Output the (x, y) coordinate of the center of the cell containing the given text.  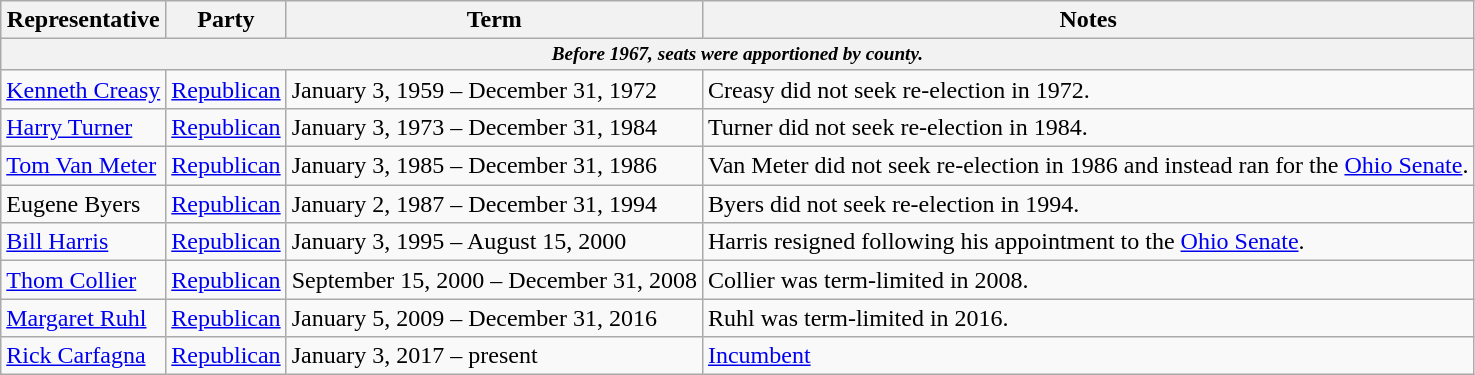
Byers did not seek re-election in 1994. (1088, 204)
January 3, 1973 – December 31, 1984 (494, 128)
Representative (84, 20)
January 3, 2017 – present (494, 356)
January 3, 1985 – December 31, 1986 (494, 166)
Harris resigned following his appointment to the Ohio Senate. (1088, 242)
Creasy did not seek re-election in 1972. (1088, 89)
Margaret Ruhl (84, 318)
Van Meter did not seek re-election in 1986 and instead ran for the Ohio Senate. (1088, 166)
January 3, 1959 – December 31, 1972 (494, 89)
Kenneth Creasy (84, 89)
Before 1967, seats were apportioned by county. (738, 55)
Thom Collier (84, 280)
Notes (1088, 20)
September 15, 2000 – December 31, 2008 (494, 280)
January 3, 1995 – August 15, 2000 (494, 242)
Rick Carfagna (84, 356)
Tom Van Meter (84, 166)
January 5, 2009 – December 31, 2016 (494, 318)
January 2, 1987 – December 31, 1994 (494, 204)
Eugene Byers (84, 204)
Incumbent (1088, 356)
Ruhl was term-limited in 2016. (1088, 318)
Collier was term-limited in 2008. (1088, 280)
Term (494, 20)
Turner did not seek re-election in 1984. (1088, 128)
Bill Harris (84, 242)
Harry Turner (84, 128)
Party (226, 20)
